Scan for the cell matching the given text and deliver its (X, Y) coordinate at center. 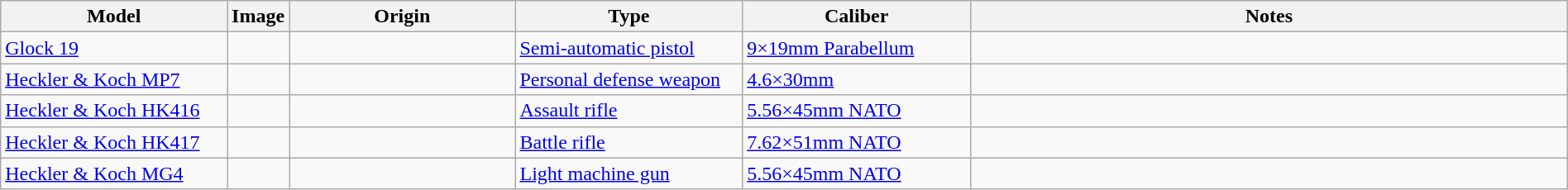
Notes (1269, 17)
Type (629, 17)
Heckler & Koch HK416 (114, 111)
4.6×30mm (857, 79)
Caliber (857, 17)
9×19mm Parabellum (857, 48)
Light machine gun (629, 173)
Semi-automatic pistol (629, 48)
Model (114, 17)
Battle rifle (629, 142)
Personal defense weapon (629, 79)
Glock 19 (114, 48)
Heckler & Koch MG4 (114, 173)
Origin (402, 17)
Heckler & Koch HK417 (114, 142)
Image (258, 17)
7.62×51mm NATO (857, 142)
Heckler & Koch MP7 (114, 79)
Assault rifle (629, 111)
